Provide the [X, Y] coordinate of the cell's center where the given text is located.  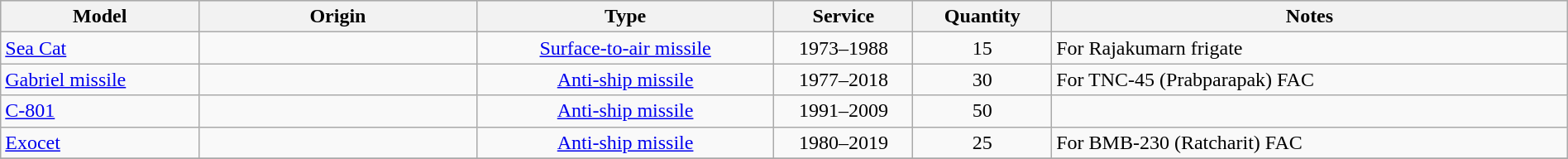
For TNC-45 (Prabparapak) FAC [1310, 79]
For BMB-230 (Ratcharit) FAC [1310, 142]
C-801 [100, 111]
15 [982, 48]
For Rajakumarn frigate [1310, 48]
Type [625, 17]
Sea Cat [100, 48]
50 [982, 111]
1991–2009 [844, 111]
Quantity [982, 17]
1973–1988 [844, 48]
25 [982, 142]
Gabriel missile [100, 79]
Notes [1310, 17]
Exocet [100, 142]
Surface-to-air missile [625, 48]
Model [100, 17]
Service [844, 17]
1980–2019 [844, 142]
1977–2018 [844, 79]
Origin [338, 17]
30 [982, 79]
